For the text-containing cell, return its midpoint in [x, y] coordinate format. 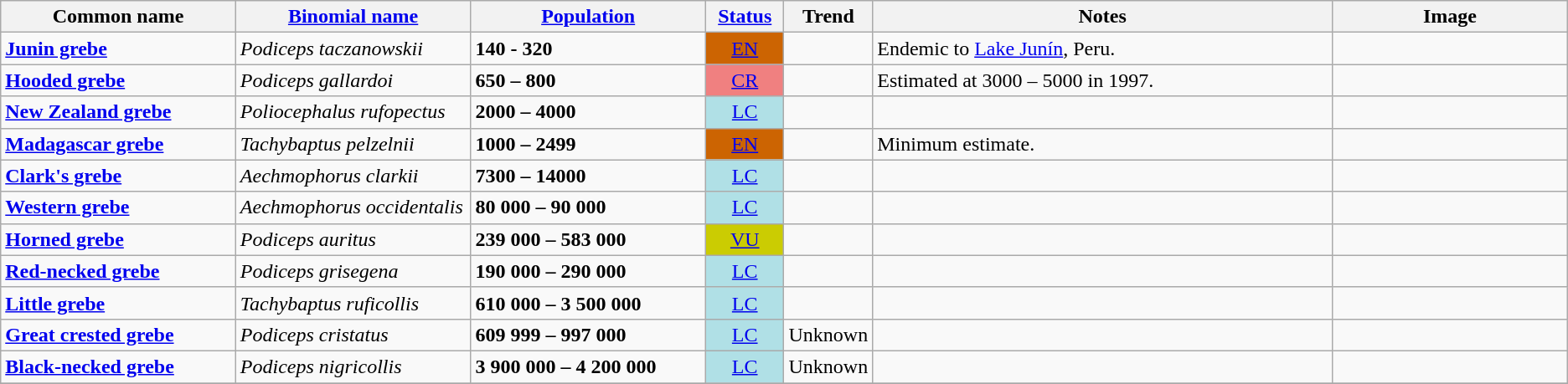
Black-necked grebe [119, 366]
Image [1451, 17]
Little grebe [119, 303]
Common name [119, 17]
7300 – 14000 [588, 176]
Tachybaptus ruficollis [353, 303]
3 900 000 – 4 200 000 [588, 366]
Notes [1102, 17]
VU [745, 239]
New Zealand grebe [119, 112]
Endemic to Lake Junín, Peru. [1102, 49]
Aechmophorus clarkii [353, 176]
Status [745, 17]
190 000 – 290 000 [588, 271]
Clark's grebe [119, 176]
80 000 – 90 000 [588, 207]
Trend [828, 17]
Hooded grebe [119, 80]
Estimated at 3000 – 5000 in 1997. [1102, 80]
Binomial name [353, 17]
Great crested grebe [119, 335]
Population [588, 17]
Minimum estimate. [1102, 144]
Horned grebe [119, 239]
Podiceps auritus [353, 239]
Podiceps cristatus [353, 335]
650 – 800 [588, 80]
Poliocephalus rufopectus [353, 112]
Junin grebe [119, 49]
Western grebe [119, 207]
Podiceps taczanowskii [353, 49]
609 999 – 997 000 [588, 335]
Madagascar grebe [119, 144]
Tachybaptus pelzelnii [353, 144]
140 - 320 [588, 49]
2000 – 4000 [588, 112]
1000 – 2499 [588, 144]
Red-necked grebe [119, 271]
Podiceps nigricollis [353, 366]
239 000 – 583 000 [588, 239]
Podiceps gallardoi [353, 80]
Aechmophorus occidentalis [353, 207]
CR [745, 80]
Podiceps grisegena [353, 271]
610 000 – 3 500 000 [588, 303]
